Capture the cell that displays the provided text and extract its [X, Y] central coordinate. 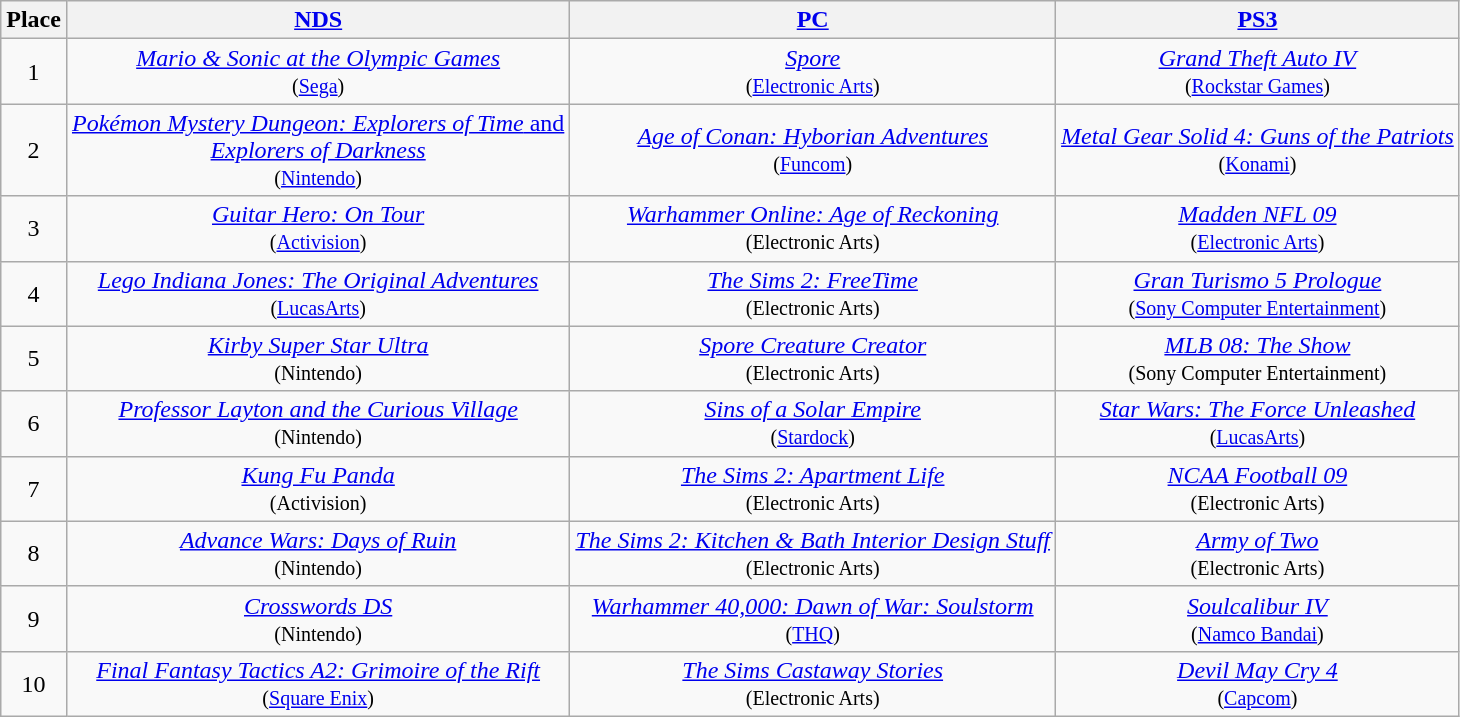
Kung Fu Panda(Activision) [318, 488]
The Sims 2: Kitchen & Bath Interior Design Stuff(Electronic Arts) [813, 554]
The Sims 2: FreeTime(Electronic Arts) [813, 294]
7 [34, 488]
The Sims 2: Apartment Life(Electronic Arts) [813, 488]
Kirby Super Star Ultra(Nintendo) [318, 358]
Star Wars: The Force Unleashed(LucasArts) [1258, 424]
Gran Turismo 5 Prologue(Sony Computer Entertainment) [1258, 294]
Advance Wars: Days of Ruin(Nintendo) [318, 554]
Age of Conan: Hyborian Adventures(Funcom) [813, 150]
Professor Layton and the Curious Village(Nintendo) [318, 424]
Lego Indiana Jones: The Original Adventures(LucasArts) [318, 294]
Final Fantasy Tactics A2: Grimoire of the Rift(Square Enix) [318, 684]
5 [34, 358]
1 [34, 72]
Warhammer 40,000: Dawn of War: Soulstorm(THQ) [813, 618]
Place [34, 20]
3 [34, 228]
PC [813, 20]
8 [34, 554]
Sins of a Solar Empire(Stardock) [813, 424]
NCAA Football 09(Electronic Arts) [1258, 488]
PS3 [1258, 20]
NDS [318, 20]
Mario & Sonic at the Olympic Games(Sega) [318, 72]
Crosswords DS(Nintendo) [318, 618]
Spore Creature Creator(Electronic Arts) [813, 358]
2 [34, 150]
Grand Theft Auto IV(Rockstar Games) [1258, 72]
Spore(Electronic Arts) [813, 72]
Devil May Cry 4(Capcom) [1258, 684]
4 [34, 294]
Pokémon Mystery Dungeon: Explorers of Time andExplorers of Darkness(Nintendo) [318, 150]
Soulcalibur IV(Namco Bandai) [1258, 618]
10 [34, 684]
Metal Gear Solid 4: Guns of the Patriots(Konami) [1258, 150]
Madden NFL 09(Electronic Arts) [1258, 228]
The Sims Castaway Stories(Electronic Arts) [813, 684]
MLB 08: The Show(Sony Computer Entertainment) [1258, 358]
9 [34, 618]
Army of Two(Electronic Arts) [1258, 554]
Guitar Hero: On Tour(Activision) [318, 228]
6 [34, 424]
Warhammer Online: Age of Reckoning(Electronic Arts) [813, 228]
